Identify which cell holds the provided text, then report its [x, y] central coordinate. 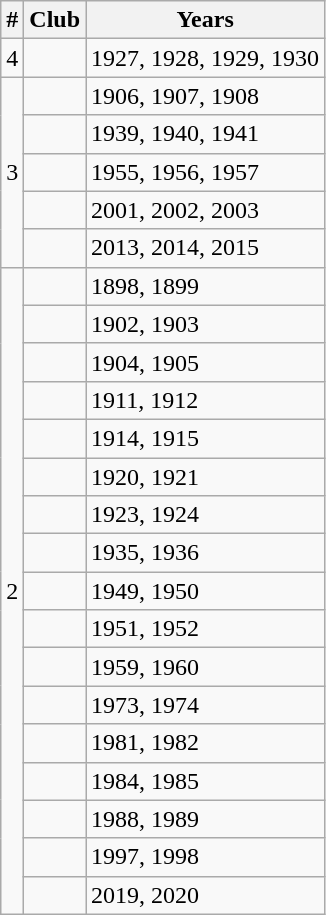
1902, 1903 [206, 324]
1973, 1974 [206, 705]
1959, 1960 [206, 667]
4 [12, 58]
1914, 1915 [206, 438]
1935, 1936 [206, 553]
3 [12, 172]
1949, 1950 [206, 591]
1927, 1928, 1929, 1930 [206, 58]
1988, 1989 [206, 819]
2013, 2014, 2015 [206, 248]
2 [12, 590]
1920, 1921 [206, 477]
1939, 1940, 1941 [206, 134]
1904, 1905 [206, 362]
1951, 1952 [206, 629]
1955, 1956, 1957 [206, 172]
# [12, 20]
1911, 1912 [206, 400]
2019, 2020 [206, 895]
1906, 1907, 1908 [206, 96]
Club [55, 20]
1984, 1985 [206, 781]
Years [206, 20]
2001, 2002, 2003 [206, 210]
1898, 1899 [206, 286]
1997, 1998 [206, 857]
1981, 1982 [206, 743]
1923, 1924 [206, 515]
